Identify which cell holds the provided text, then report its (X, Y) central coordinate. 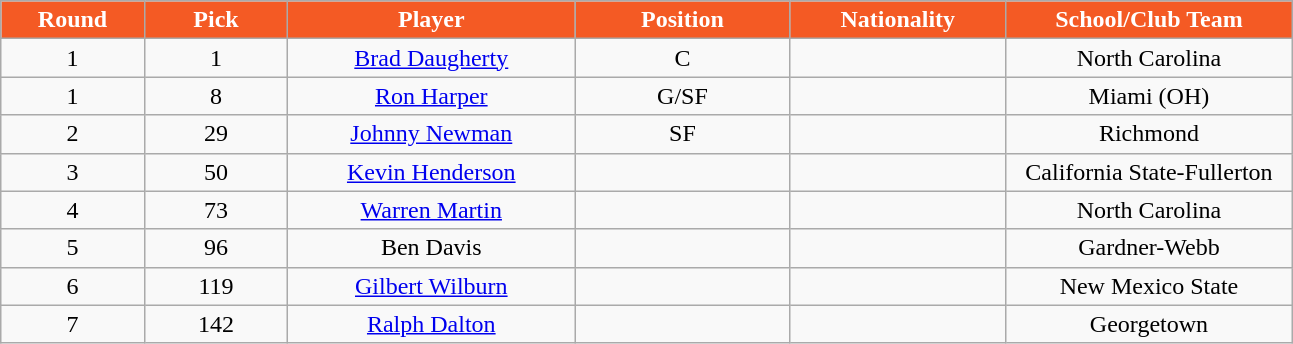
4 (73, 210)
Miami (OH) (1148, 96)
29 (216, 134)
New Mexico State (1148, 286)
119 (216, 286)
California State-Fullerton (1148, 172)
Ben Davis (432, 248)
C (682, 58)
96 (216, 248)
8 (216, 96)
Brad Daugherty (432, 58)
Player (432, 20)
5 (73, 248)
Gilbert Wilburn (432, 286)
3 (73, 172)
6 (73, 286)
2 (73, 134)
50 (216, 172)
Kevin Henderson (432, 172)
Round (73, 20)
Nationality (898, 20)
7 (73, 324)
School/Club Team (1148, 20)
142 (216, 324)
SF (682, 134)
Ralph Dalton (432, 324)
Georgetown (1148, 324)
Warren Martin (432, 210)
Johnny Newman (432, 134)
G/SF (682, 96)
Gardner-Webb (1148, 248)
Ron Harper (432, 96)
Pick (216, 20)
Position (682, 20)
Richmond (1148, 134)
73 (216, 210)
